Capture the cell that displays the provided text and extract its [X, Y] central coordinate. 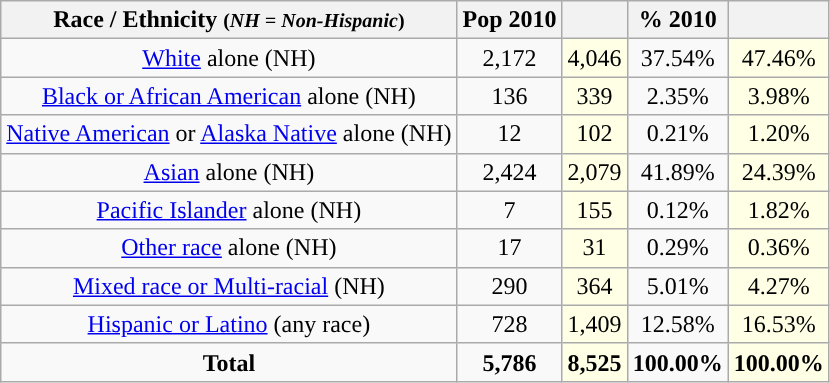
364 [594, 286]
Other race alone (NH) [229, 248]
37.54% [678, 58]
Total [229, 362]
155 [594, 210]
0.29% [678, 248]
136 [510, 96]
47.46% [778, 58]
1.82% [778, 210]
339 [594, 96]
4,046 [594, 58]
5,786 [510, 362]
2,079 [594, 172]
17 [510, 248]
5.01% [678, 286]
Pacific Islander alone (NH) [229, 210]
Asian alone (NH) [229, 172]
2.35% [678, 96]
12.58% [678, 324]
41.89% [678, 172]
290 [510, 286]
2,172 [510, 58]
1.20% [778, 134]
16.53% [778, 324]
0.21% [678, 134]
24.39% [778, 172]
4.27% [778, 286]
White alone (NH) [229, 58]
3.98% [778, 96]
0.36% [778, 248]
7 [510, 210]
31 [594, 248]
Native American or Alaska Native alone (NH) [229, 134]
728 [510, 324]
Black or African American alone (NH) [229, 96]
Race / Ethnicity (NH = Non-Hispanic) [229, 20]
Mixed race or Multi-racial (NH) [229, 286]
1,409 [594, 324]
2,424 [510, 172]
Pop 2010 [510, 20]
102 [594, 134]
Hispanic or Latino (any race) [229, 324]
8,525 [594, 362]
0.12% [678, 210]
% 2010 [678, 20]
12 [510, 134]
